Identify which cell holds the provided text, then report its [x, y] central coordinate. 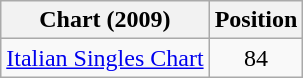
Chart (2009) [105, 20]
Italian Singles Chart [105, 58]
84 [256, 58]
Position [256, 20]
